Extract the (X, Y) coordinate from the center of the cell holding the provided text.  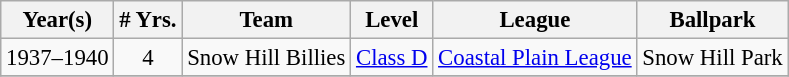
Snow Hill Park (712, 58)
Level (392, 20)
Year(s) (58, 20)
Class D (392, 58)
1937–1940 (58, 58)
Coastal Plain League (535, 58)
4 (148, 58)
Ballpark (712, 20)
Snow Hill Billies (266, 58)
# Yrs. (148, 20)
League (535, 20)
Team (266, 20)
